Pinpoint the cell where the given text exists, returning its [x, y] midpoint coordinate. 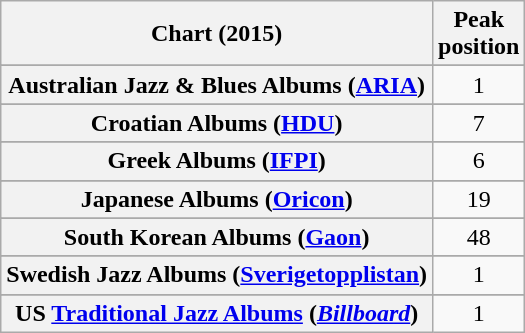
19 [479, 199]
48 [479, 237]
Chart (2015) [217, 34]
Swedish Jazz Albums (Sverigetopplistan) [217, 275]
South Korean Albums (Gaon) [217, 237]
Australian Jazz & Blues Albums (ARIA) [217, 85]
Japanese Albums (Oricon) [217, 199]
Peakposition [479, 34]
Croatian Albums (HDU) [217, 123]
Greek Albums (IFPI) [217, 161]
7 [479, 123]
US Traditional Jazz Albums (Billboard) [217, 313]
6 [479, 161]
